Identify which cell holds the provided text, then report its [X, Y] central coordinate. 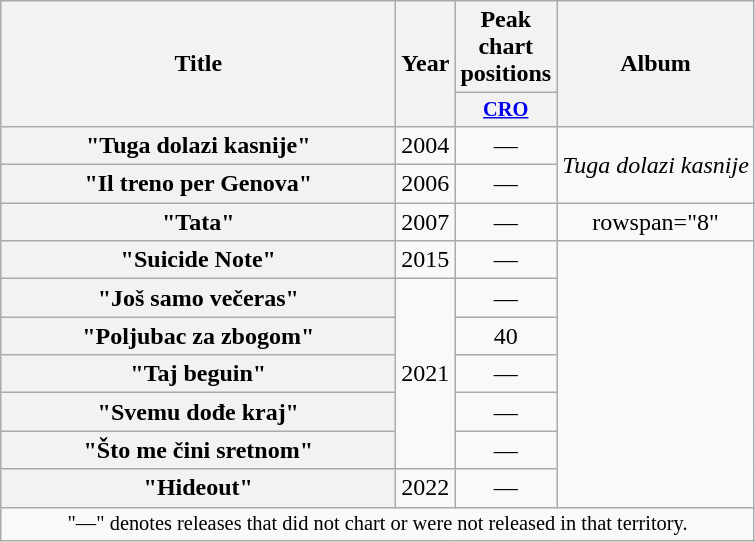
"Tuga dolazi kasnije" [198, 145]
Peak chart positions [506, 47]
"Što me čini sretnom" [198, 450]
CRO [506, 110]
Year [426, 64]
Album [656, 64]
"Taj beguin" [198, 374]
2004 [426, 145]
2015 [426, 260]
2007 [426, 222]
"Il treno per Genova" [198, 184]
"Poljubac za zbogom" [198, 336]
Tuga dolazi kasnije [656, 164]
"—" denotes releases that did not chart or were not released in that territory. [378, 524]
Title [198, 64]
2021 [426, 374]
2006 [426, 184]
"Još samo večeras" [198, 298]
rowspan="8" [656, 222]
"Tata" [198, 222]
2022 [426, 488]
"Svemu dođe kraj" [198, 412]
"Hideout" [198, 488]
"Suicide Note" [198, 260]
40 [506, 336]
